Output the [X, Y] coordinate of the center of the cell containing the given text.  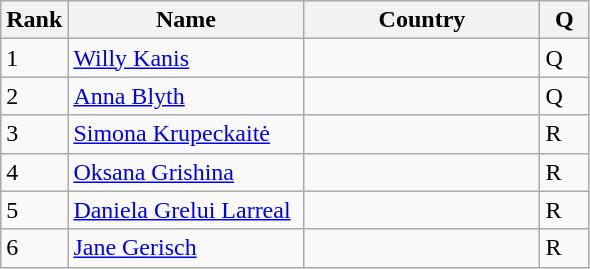
Willy Kanis [186, 58]
Name [186, 20]
Simona Krupeckaitė [186, 134]
1 [34, 58]
Anna Blyth [186, 96]
Jane Gerisch [186, 248]
4 [34, 172]
6 [34, 248]
5 [34, 210]
3 [34, 134]
2 [34, 96]
Country [422, 20]
Rank [34, 20]
Oksana Grishina [186, 172]
Daniela Grelui Larreal [186, 210]
